Return the [X, Y] coordinate for the center point of the cell that contains the specified text.  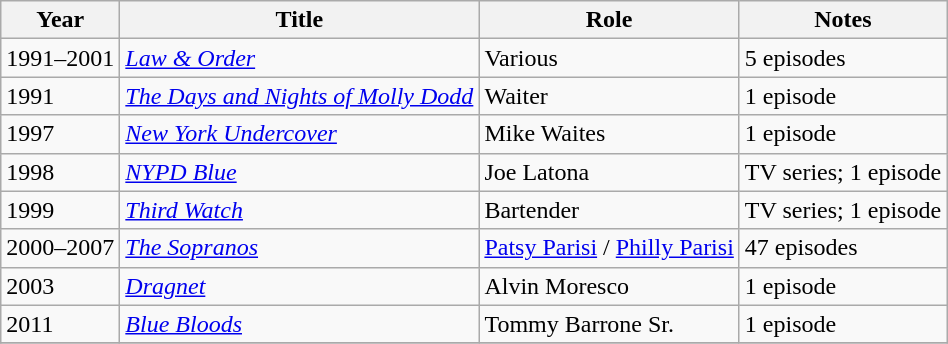
Dragnet [300, 286]
1998 [60, 172]
Law & Order [300, 58]
New York Undercover [300, 134]
5 episodes [842, 58]
1991–2001 [60, 58]
1997 [60, 134]
NYPD Blue [300, 172]
Mike Waites [609, 134]
Title [300, 20]
Tommy Barrone Sr. [609, 324]
47 episodes [842, 248]
Year [60, 20]
2011 [60, 324]
Notes [842, 20]
Patsy Parisi / Philly Parisi [609, 248]
Role [609, 20]
1991 [60, 96]
The Days and Nights of Molly Dodd [300, 96]
Third Watch [300, 210]
Alvin Moresco [609, 286]
2003 [60, 286]
The Sopranos [300, 248]
1999 [60, 210]
2000–2007 [60, 248]
Joe Latona [609, 172]
Waiter [609, 96]
Bartender [609, 210]
Various [609, 58]
Blue Bloods [300, 324]
